Provide the [x, y] coordinate of the cell's center where the given text is located.  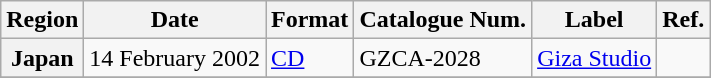
GZCA-2028 [443, 58]
Region [42, 20]
Catalogue Num. [443, 20]
Giza Studio [594, 58]
CD [310, 58]
Ref. [684, 20]
Date [175, 20]
Format [310, 20]
Japan [42, 58]
Label [594, 20]
14 February 2002 [175, 58]
